Capture the cell that displays the provided text and extract its (x, y) central coordinate. 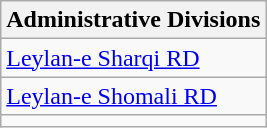
Leylan-e Shomali RD (134, 96)
Leylan-e Sharqi RD (134, 58)
Administrative Divisions (134, 20)
